Identify which cell holds the provided text, then report its [X, Y] central coordinate. 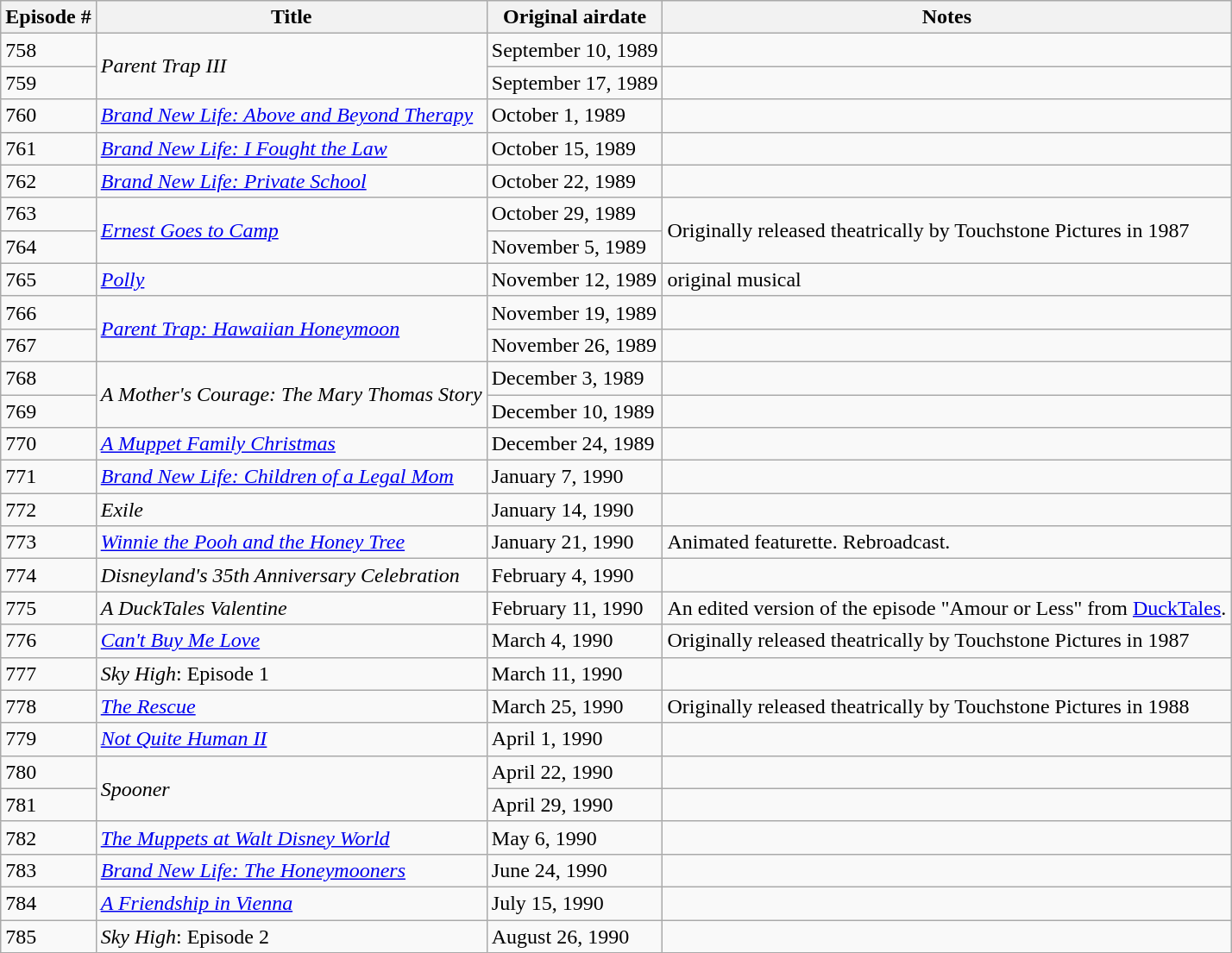
Winnie the Pooh and the Honey Tree [292, 542]
A Friendship in Vienna [292, 903]
Not Quite Human II [292, 739]
765 [48, 279]
March 25, 1990 [575, 706]
768 [48, 378]
760 [48, 116]
775 [48, 608]
782 [48, 837]
Brand New Life: Above and Beyond Therapy [292, 116]
763 [48, 214]
A DuckTales Valentine [292, 608]
April 22, 1990 [575, 772]
Parent Trap: Hawaiian Honeymoon [292, 329]
April 29, 1990 [575, 805]
Title [292, 17]
Notes [947, 17]
March 4, 1990 [575, 641]
February 11, 1990 [575, 608]
759 [48, 83]
A Muppet Family Christmas [292, 444]
original musical [947, 279]
761 [48, 148]
774 [48, 575]
758 [48, 50]
785 [48, 936]
A Mother's Courage: The Mary Thomas Story [292, 394]
779 [48, 739]
Parent Trap III [292, 66]
November 26, 1989 [575, 345]
October 1, 1989 [575, 116]
Sky High: Episode 1 [292, 674]
July 15, 1990 [575, 903]
784 [48, 903]
September 10, 1989 [575, 50]
Exile [292, 510]
October 29, 1989 [575, 214]
Ernest Goes to Camp [292, 230]
777 [48, 674]
Sky High: Episode 2 [292, 936]
Disneyland's 35th Anniversary Celebration [292, 575]
June 24, 1990 [575, 870]
Brand New Life: The Honeymooners [292, 870]
The Muppets at Walt Disney World [292, 837]
Brand New Life: I Fought the Law [292, 148]
August 26, 1990 [575, 936]
778 [48, 706]
The Rescue [292, 706]
783 [48, 870]
May 6, 1990 [575, 837]
Spooner [292, 788]
April 1, 1990 [575, 739]
January 14, 1990 [575, 510]
December 3, 1989 [575, 378]
766 [48, 312]
September 17, 1989 [575, 83]
767 [48, 345]
February 4, 1990 [575, 575]
769 [48, 411]
An edited version of the episode "Amour or Less" from DuckTales. [947, 608]
Polly [292, 279]
January 21, 1990 [575, 542]
March 11, 1990 [575, 674]
780 [48, 772]
764 [48, 247]
November 19, 1989 [575, 312]
Brand New Life: Children of a Legal Mom [292, 477]
771 [48, 477]
Can't Buy Me Love [292, 641]
November 5, 1989 [575, 247]
December 10, 1989 [575, 411]
776 [48, 641]
Originally released theatrically by Touchstone Pictures in 1988 [947, 706]
773 [48, 542]
Episode # [48, 17]
January 7, 1990 [575, 477]
762 [48, 181]
October 15, 1989 [575, 148]
October 22, 1989 [575, 181]
770 [48, 444]
Original airdate [575, 17]
772 [48, 510]
Animated featurette. Rebroadcast. [947, 542]
Brand New Life: Private School [292, 181]
781 [48, 805]
December 24, 1989 [575, 444]
November 12, 1989 [575, 279]
